Search for the cell housing the specified text and yield its [x, y] center coordinate. 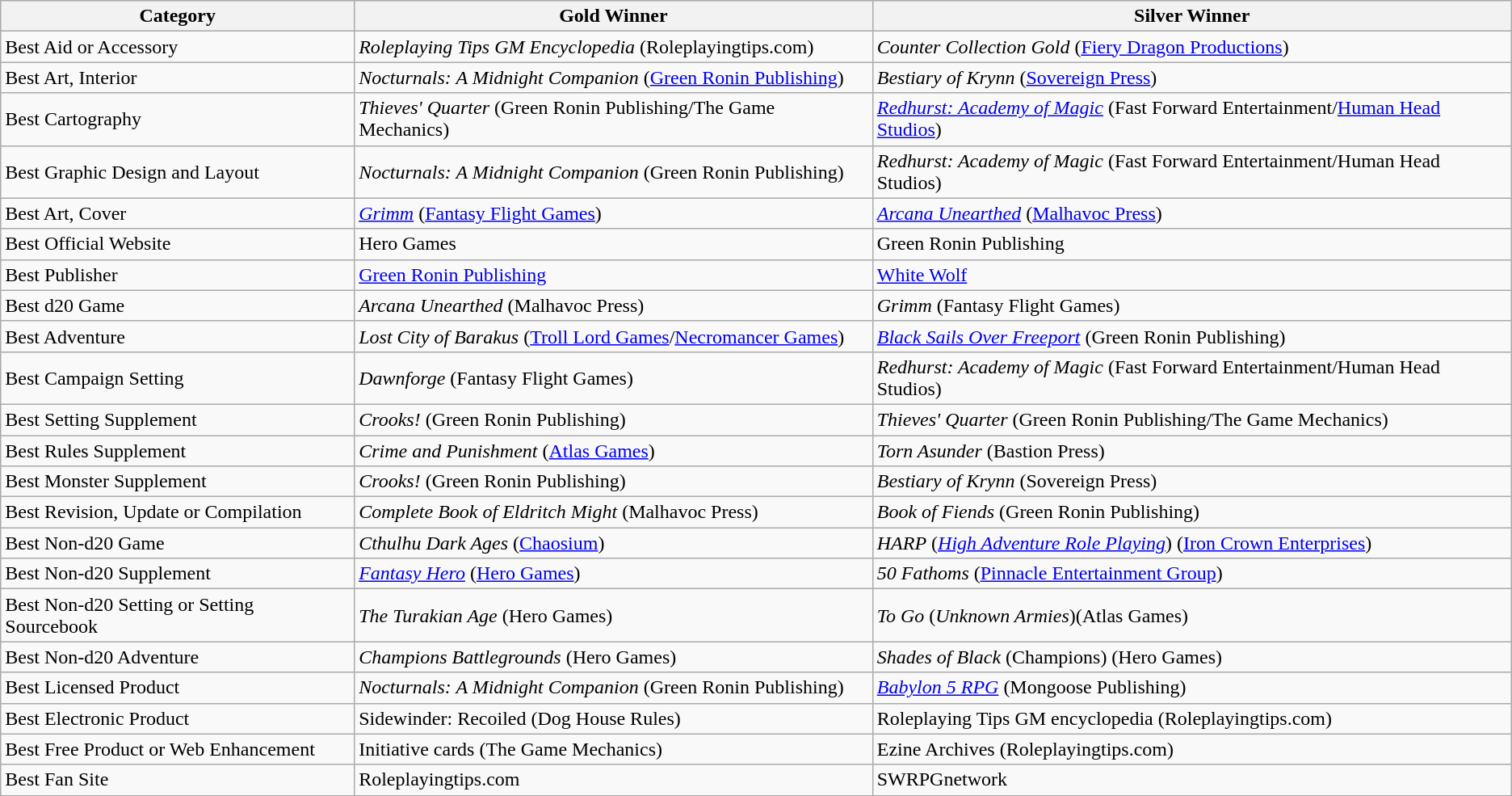
Shades of Black (Champions) (Hero Games) [1192, 657]
Roleplayingtips.com [614, 780]
HARP (High Adventure Role Playing) (Iron Crown Enterprises) [1192, 543]
Roleplaying Tips GM Encyclopedia (Roleplayingtips.com) [614, 47]
Best Monster Supplement [178, 482]
Best Electronic Product [178, 718]
Cthulhu Dark Ages (Chaosium) [614, 543]
Best Revision, Update or Compilation [178, 512]
Best Publisher [178, 275]
Best Graphic Design and Layout [178, 171]
Best Non-d20 Adventure [178, 657]
Book of Fiends (Green Ronin Publishing) [1192, 512]
The Turakian Age (Hero Games) [614, 616]
Best Licensed Product [178, 688]
Best Free Product or Web Enhancement [178, 749]
To Go (Unknown Armies)(Atlas Games) [1192, 616]
Best Setting Supplement [178, 419]
Best Non-d20 Supplement [178, 574]
Best Cartography [178, 120]
Fantasy Hero (Hero Games) [614, 574]
Best Official Website [178, 244]
Best Campaign Setting [178, 378]
Best Art, Interior [178, 78]
Best Rules Supplement [178, 450]
Roleplaying Tips GM encyclopedia (Roleplayingtips.com) [1192, 718]
White Wolf [1192, 275]
Silver Winner [1192, 16]
Best Non-d20 Setting or Setting Sourcebook [178, 616]
Best Aid or Accessory [178, 47]
Best Non-d20 Game [178, 543]
Complete Book of Eldritch Might (Malhavoc Press) [614, 512]
Best Art, Cover [178, 213]
Gold Winner [614, 16]
SWRPGnetwork [1192, 780]
Counter Collection Gold (Fiery Dragon Productions) [1192, 47]
Black Sails Over Freeport (Green Ronin Publishing) [1192, 336]
50 Fathoms (Pinnacle Entertainment Group) [1192, 574]
Dawnforge (Fantasy Flight Games) [614, 378]
Ezine Archives (Roleplayingtips.com) [1192, 749]
Sidewinder: Recoiled (Dog House Rules) [614, 718]
Lost City of Barakus (Troll Lord Games/Necromancer Games) [614, 336]
Torn Asunder (Bastion Press) [1192, 450]
Crime and Punishment (Atlas Games) [614, 450]
Category [178, 16]
Best d20 Game [178, 305]
Hero Games [614, 244]
Babylon 5 RPG (Mongoose Publishing) [1192, 688]
Best Adventure [178, 336]
Champions Battlegrounds (Hero Games) [614, 657]
Initiative cards (The Game Mechanics) [614, 749]
Best Fan Site [178, 780]
